Identify which cell holds the provided text, then report its (X, Y) central coordinate. 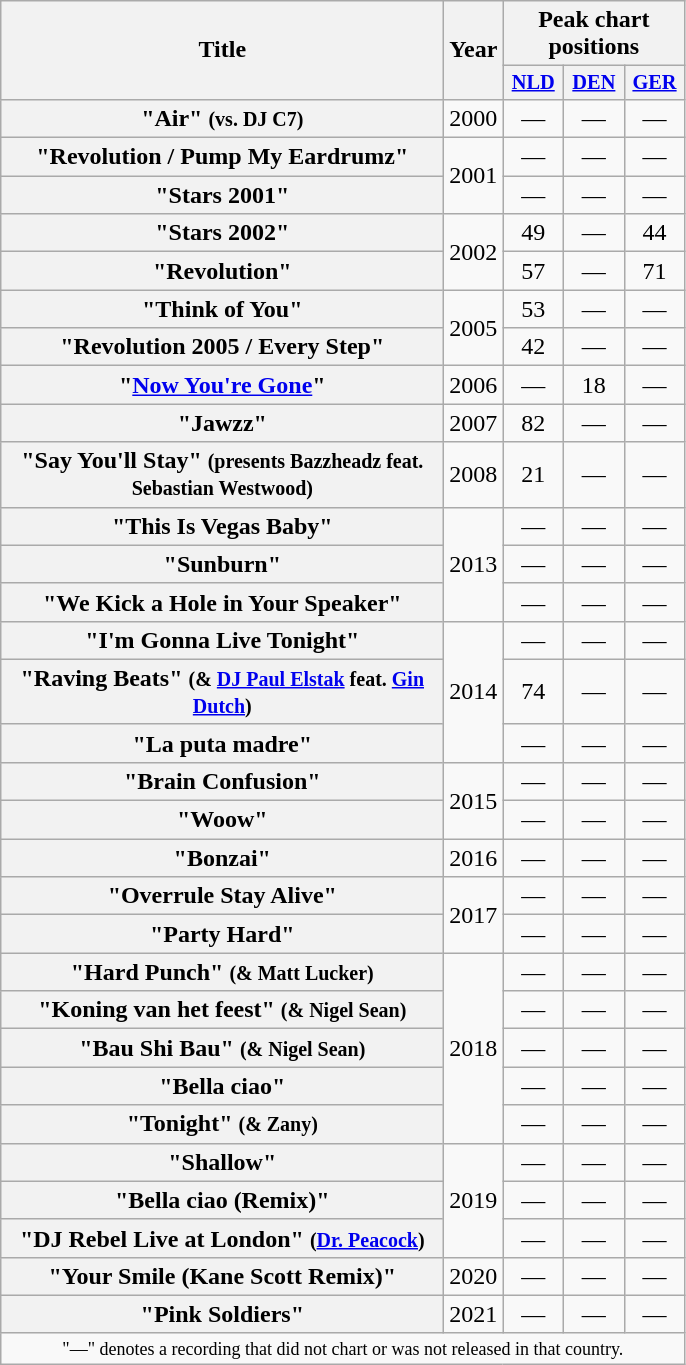
"Brain Confusion" (222, 781)
82 (534, 423)
"Party Hard" (222, 934)
"Bau Shi Bau" (& Nigel Sean) (222, 1048)
2018 (474, 1048)
2001 (474, 176)
"Say You'll Stay" (presents Bazzheadz feat. Sebastian Westwood) (222, 474)
18 (594, 385)
74 (534, 692)
57 (534, 271)
"Think of You" (222, 309)
"Bella ciao (Remix)" (222, 1200)
"La puta madre" (222, 743)
"Bonzai" (222, 858)
2017 (474, 915)
"DJ Rebel Live at London" (Dr. Peacock) (222, 1238)
"Now You're Gone" (222, 385)
DEN (594, 83)
"Bella ciao" (222, 1086)
"Tonight" (& Zany) (222, 1124)
"Revolution" (222, 271)
2014 (474, 692)
"Pink Soldiers" (222, 1314)
42 (534, 347)
"Koning van het feest" (& Nigel Sean) (222, 1010)
"I'm Gonna Live Tonight" (222, 640)
"Woow" (222, 820)
"Jawzz" (222, 423)
"Raving Beats" (& DJ Paul Elstak feat. Gin Dutch) (222, 692)
Peak chart positions (594, 34)
53 (534, 309)
GER (654, 83)
"Revolution / Pump My Eardrumz" (222, 157)
49 (534, 233)
2021 (474, 1314)
Title (222, 50)
"Stars 2001" (222, 195)
2002 (474, 252)
"Stars 2002" (222, 233)
2006 (474, 385)
2019 (474, 1200)
"Shallow" (222, 1162)
71 (654, 271)
2007 (474, 423)
44 (654, 233)
"Sunburn" (222, 564)
"—" denotes a recording that did not chart or was not released in that country. (343, 1348)
2005 (474, 328)
"We Kick a Hole in Your Speaker" (222, 602)
2015 (474, 800)
2000 (474, 118)
"Hard Punch" (& Matt Lucker) (222, 972)
2016 (474, 858)
Year (474, 50)
"Revolution 2005 / Every Step" (222, 347)
"Your Smile (Kane Scott Remix)" (222, 1276)
2020 (474, 1276)
2013 (474, 564)
"This Is Vegas Baby" (222, 526)
21 (534, 474)
"Overrule Stay Alive" (222, 896)
"Air" (vs. DJ C7) (222, 118)
NLD (534, 83)
2008 (474, 474)
